Extract the (x, y) coordinate from the center of the cell holding the provided text.  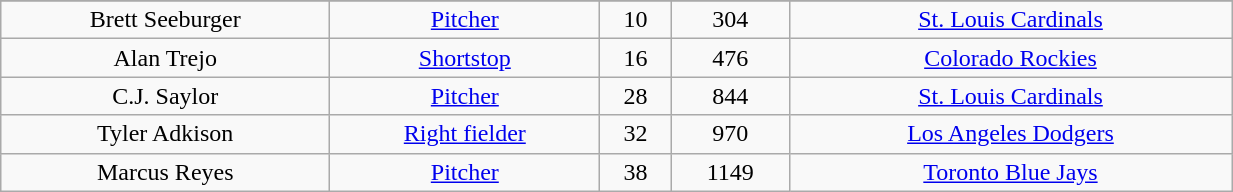
Brett Seeburger (166, 20)
Tyler Adkison (166, 134)
38 (636, 172)
1149 (730, 172)
16 (636, 58)
Toronto Blue Jays (1010, 172)
970 (730, 134)
476 (730, 58)
Marcus Reyes (166, 172)
C.J. Saylor (166, 96)
Shortstop (465, 58)
10 (636, 20)
304 (730, 20)
Colorado Rockies (1010, 58)
28 (636, 96)
Los Angeles Dodgers (1010, 134)
Alan Trejo (166, 58)
32 (636, 134)
844 (730, 96)
Right fielder (465, 134)
